Scan for the cell matching the given text and deliver its (x, y) coordinate at center. 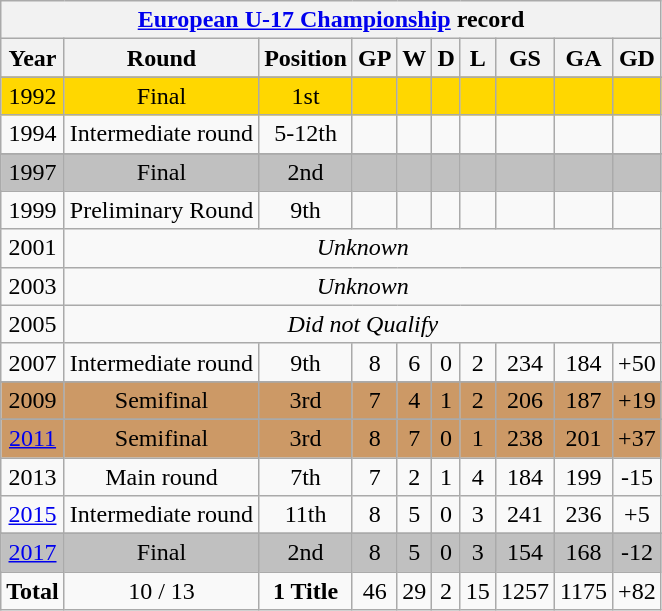
GS (524, 58)
1175 (583, 591)
+82 (638, 591)
Position (306, 58)
+19 (638, 400)
D (446, 58)
Total (33, 591)
1 Title (306, 591)
Main round (161, 477)
+5 (638, 515)
+50 (638, 362)
1992 (33, 96)
W (414, 58)
201 (583, 438)
GA (583, 58)
1257 (524, 591)
2003 (33, 286)
187 (583, 400)
29 (414, 591)
Preliminary Round (161, 210)
11th (306, 515)
46 (374, 591)
2001 (33, 248)
168 (583, 553)
236 (583, 515)
154 (524, 553)
206 (524, 400)
2005 (33, 324)
7th (306, 477)
Did not Qualify (362, 324)
Year (33, 58)
1999 (33, 210)
15 (478, 591)
10 / 13 (161, 591)
Round (161, 58)
1994 (33, 134)
-15 (638, 477)
L (478, 58)
2009 (33, 400)
241 (524, 515)
5-12th (306, 134)
2013 (33, 477)
GP (374, 58)
2015 (33, 515)
199 (583, 477)
GD (638, 58)
2017 (33, 553)
European U-17 Championship record (331, 20)
1st (306, 96)
6 (414, 362)
-12 (638, 553)
1997 (33, 172)
+37 (638, 438)
2007 (33, 362)
234 (524, 362)
2011 (33, 438)
238 (524, 438)
